Pinpoint the cell where the given text exists, returning its [X, Y] midpoint coordinate. 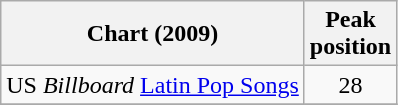
Chart (2009) [153, 34]
US Billboard Latin Pop Songs [153, 85]
28 [350, 85]
Peakposition [350, 34]
